Return the [X, Y] coordinate for the center point of the cell that contains the specified text.  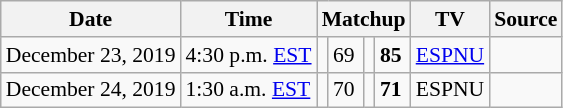
70 [346, 90]
69 [346, 55]
4:30 p.m. EST [249, 55]
Date [91, 19]
85 [393, 55]
Matchup [364, 19]
December 24, 2019 [91, 90]
1:30 a.m. EST [249, 90]
TV [450, 19]
71 [393, 90]
Time [249, 19]
December 23, 2019 [91, 55]
Source [526, 19]
